Output the (X, Y) coordinate of the center of the cell containing the given text.  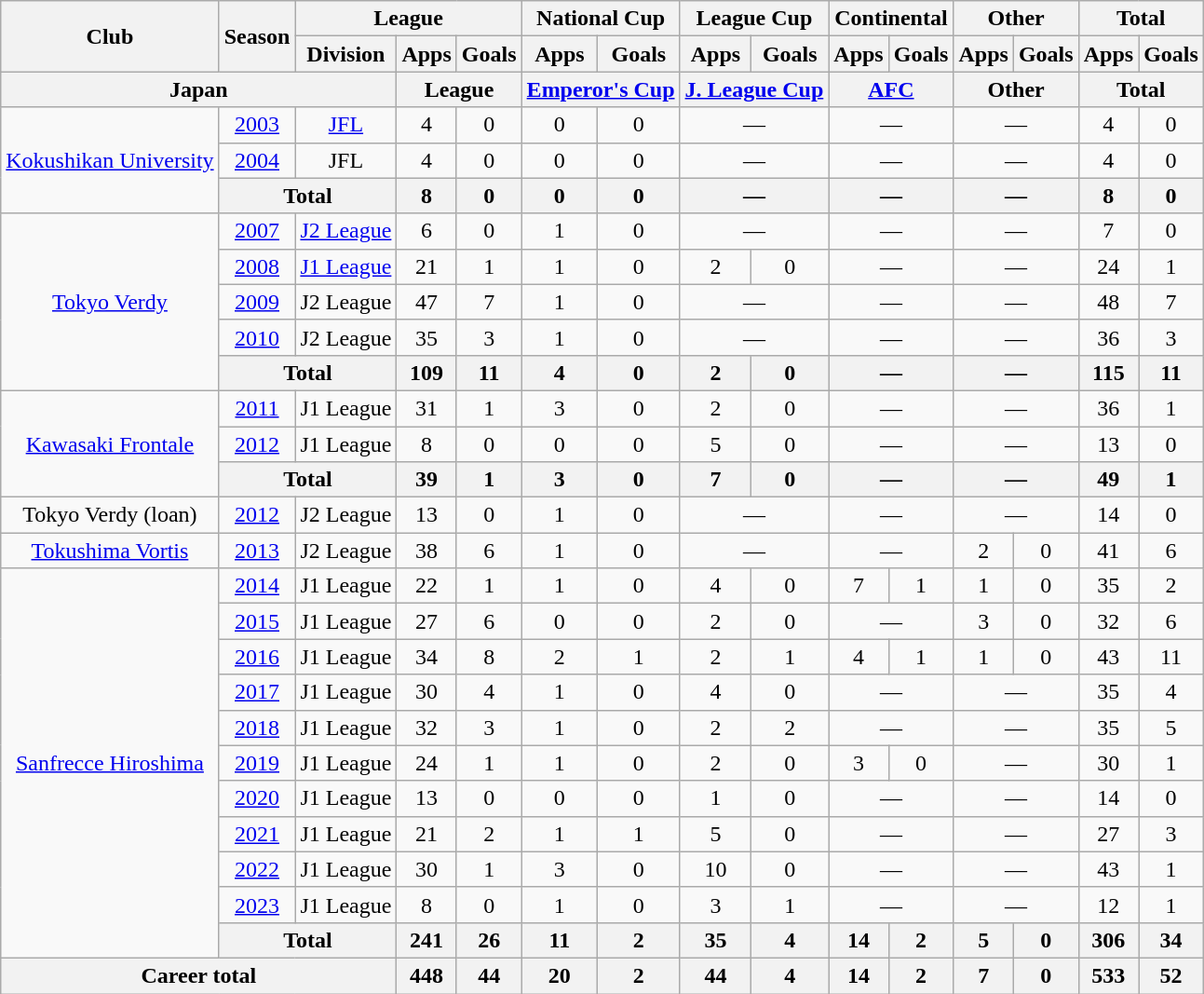
Sanfrecce Hiroshima (110, 764)
J. League Cup (754, 89)
533 (1108, 975)
2011 (257, 408)
39 (426, 480)
2003 (257, 125)
2017 (257, 692)
2018 (257, 728)
Division (346, 54)
2009 (257, 302)
22 (426, 586)
109 (426, 373)
Career total (199, 975)
38 (426, 551)
2016 (257, 657)
115 (1108, 373)
Continental (891, 19)
2019 (257, 763)
2015 (257, 621)
Japan (199, 89)
Kawasaki Frontale (110, 443)
2008 (257, 266)
26 (489, 940)
Tokushima Vortis (110, 551)
2021 (257, 834)
2022 (257, 869)
League Cup (754, 19)
12 (1108, 905)
10 (715, 869)
2020 (257, 798)
52 (1171, 975)
41 (1108, 551)
48 (1108, 302)
448 (426, 975)
AFC (891, 89)
National Cup (601, 19)
2023 (257, 905)
2004 (257, 160)
47 (426, 302)
31 (426, 408)
Tokyo Verdy (110, 302)
241 (426, 940)
Kokushikan University (110, 160)
306 (1108, 940)
49 (1108, 480)
2007 (257, 231)
2013 (257, 551)
Club (110, 36)
2010 (257, 337)
20 (560, 975)
Emperor's Cup (601, 89)
Season (257, 36)
Tokyo Verdy (loan) (110, 515)
2014 (257, 586)
